Pinpoint the cell where the given text exists, returning its (x, y) midpoint coordinate. 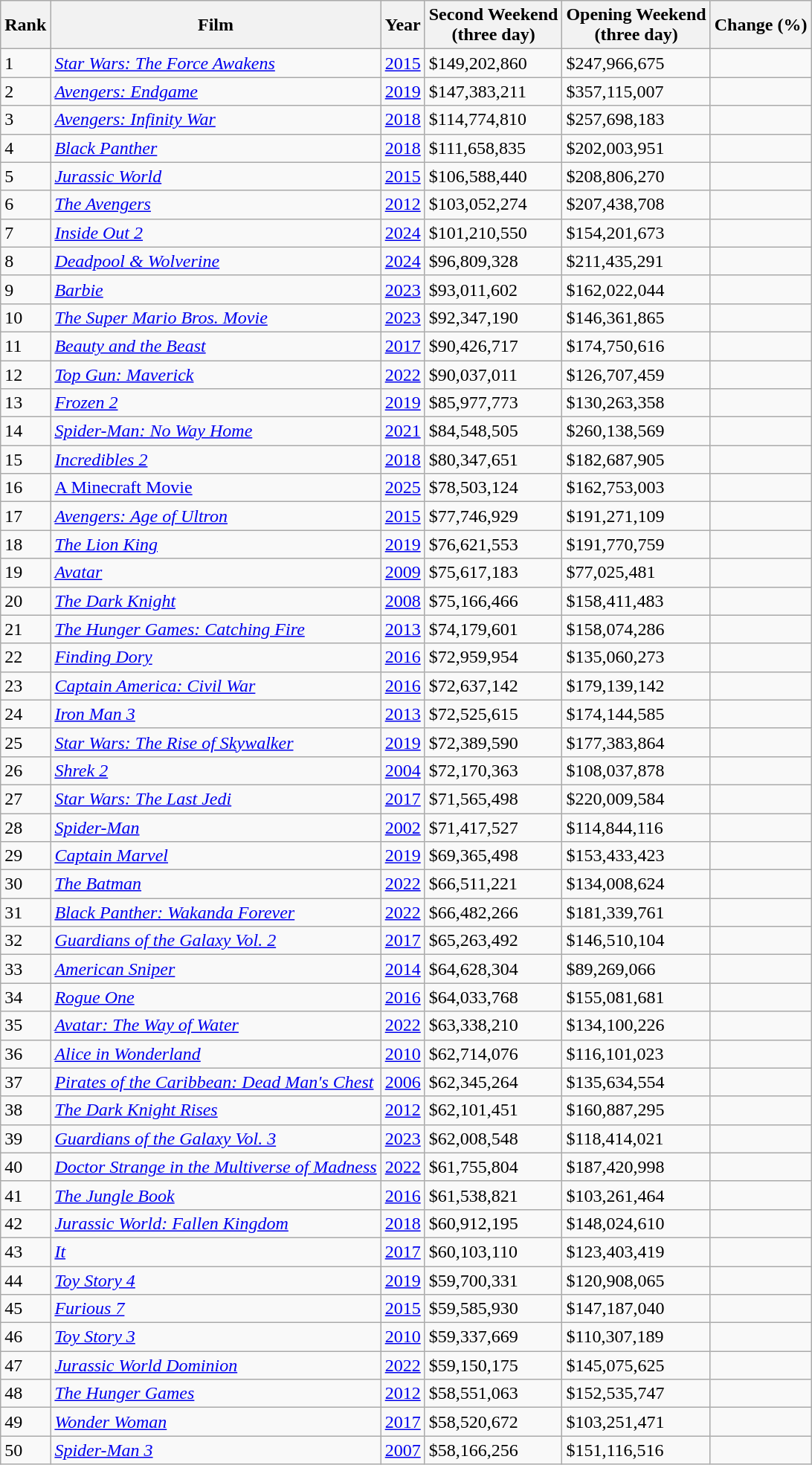
$92,347,190 (494, 318)
The Dark Knight Rises (216, 1110)
13 (25, 403)
Spider-Man: No Way Home (216, 431)
$153,433,423 (637, 856)
37 (25, 1082)
Avatar (216, 573)
22 (25, 657)
49 (25, 1422)
The Hunger Games (216, 1394)
2007 (403, 1450)
The Hunger Games: Catching Fire (216, 629)
$72,170,363 (494, 770)
$162,753,003 (637, 488)
The Batman (216, 884)
$103,261,464 (637, 1195)
42 (25, 1223)
A Minecraft Movie (216, 488)
Guardians of the Galaxy Vol. 3 (216, 1139)
$111,658,835 (494, 148)
20 (25, 601)
$90,037,011 (494, 374)
Film (216, 25)
Frozen 2 (216, 403)
$103,251,471 (637, 1422)
18 (25, 544)
$72,959,954 (494, 657)
$62,714,076 (494, 1054)
Jurassic World Dominion (216, 1365)
$80,347,651 (494, 460)
$174,144,585 (637, 714)
$93,011,602 (494, 289)
Spider-Man 3 (216, 1450)
The Jungle Book (216, 1195)
35 (25, 1025)
$59,337,669 (494, 1337)
28 (25, 828)
Star Wars: The Last Jedi (216, 799)
$187,420,998 (637, 1167)
19 (25, 573)
Spider-Man (216, 828)
$208,806,270 (637, 176)
$181,339,761 (637, 912)
$158,074,286 (637, 629)
$120,908,065 (637, 1280)
$71,565,498 (494, 799)
$118,414,021 (637, 1139)
$146,510,104 (637, 941)
2009 (403, 573)
$191,271,109 (637, 516)
Opening Weekend(three day) (637, 25)
Barbie (216, 289)
$84,548,505 (494, 431)
2004 (403, 770)
Star Wars: The Force Awakens (216, 63)
$155,081,681 (637, 997)
Iron Man 3 (216, 714)
$101,210,550 (494, 233)
$76,621,553 (494, 544)
$177,383,864 (637, 742)
$220,009,584 (637, 799)
Pirates of the Caribbean: Dead Man's Chest (216, 1082)
$71,417,527 (494, 828)
Rogue One (216, 997)
21 (25, 629)
Finding Dory (216, 657)
45 (25, 1309)
$149,202,860 (494, 63)
32 (25, 941)
Avengers: Endgame (216, 91)
9 (25, 289)
$90,426,717 (494, 346)
Year (403, 25)
Incredibles 2 (216, 460)
$114,844,116 (637, 828)
$110,307,189 (637, 1337)
$103,052,274 (494, 205)
$211,435,291 (637, 261)
43 (25, 1252)
27 (25, 799)
$147,383,211 (494, 91)
$78,503,124 (494, 488)
2 (25, 91)
31 (25, 912)
12 (25, 374)
26 (25, 770)
$62,345,264 (494, 1082)
$60,912,195 (494, 1223)
2021 (403, 431)
Jurassic World (216, 176)
Shrek 2 (216, 770)
$145,075,625 (637, 1365)
$135,634,554 (637, 1082)
Beauty and the Beast (216, 346)
33 (25, 969)
Alice in Wonderland (216, 1054)
25 (25, 742)
$191,770,759 (637, 544)
48 (25, 1394)
$66,482,266 (494, 912)
$207,438,708 (637, 205)
$72,525,615 (494, 714)
1 (25, 63)
$66,511,221 (494, 884)
$85,977,773 (494, 403)
$134,008,624 (637, 884)
2002 (403, 828)
$75,617,183 (494, 573)
2025 (403, 488)
Inside Out 2 (216, 233)
$260,138,569 (637, 431)
$58,520,672 (494, 1422)
15 (25, 460)
Second Weekend(three day) (494, 25)
Star Wars: The Rise of Skywalker (216, 742)
$62,008,548 (494, 1139)
Change (%) (761, 25)
Avengers: Age of Ultron (216, 516)
Captain America: Civil War (216, 686)
36 (25, 1054)
$114,774,810 (494, 120)
Deadpool & Wolverine (216, 261)
3 (25, 120)
$151,116,516 (637, 1450)
$357,115,007 (637, 91)
2006 (403, 1082)
$257,698,183 (637, 120)
4 (25, 148)
$89,269,066 (637, 969)
Jurassic World: Fallen Kingdom (216, 1223)
$59,700,331 (494, 1280)
30 (25, 884)
8 (25, 261)
$126,707,459 (637, 374)
17 (25, 516)
41 (25, 1195)
7 (25, 233)
$179,139,142 (637, 686)
34 (25, 997)
Guardians of the Galaxy Vol. 2 (216, 941)
Avatar: The Way of Water (216, 1025)
$182,687,905 (637, 460)
$59,585,930 (494, 1309)
It (216, 1252)
$148,024,610 (637, 1223)
The Avengers (216, 205)
$162,022,044 (637, 289)
44 (25, 1280)
$174,750,616 (637, 346)
Captain Marvel (216, 856)
10 (25, 318)
Top Gun: Maverick (216, 374)
$96,809,328 (494, 261)
40 (25, 1167)
$247,966,675 (637, 63)
$69,365,498 (494, 856)
$152,535,747 (637, 1394)
$77,025,481 (637, 573)
$64,033,768 (494, 997)
$130,263,358 (637, 403)
Black Panther: Wakanda Forever (216, 912)
$72,389,590 (494, 742)
$108,037,878 (637, 770)
$77,746,929 (494, 516)
24 (25, 714)
$58,166,256 (494, 1450)
$135,060,273 (637, 657)
2014 (403, 969)
$146,361,865 (637, 318)
$123,403,419 (637, 1252)
$106,588,440 (494, 176)
14 (25, 431)
29 (25, 856)
23 (25, 686)
$154,201,673 (637, 233)
11 (25, 346)
38 (25, 1110)
50 (25, 1450)
6 (25, 205)
$58,551,063 (494, 1394)
$134,100,226 (637, 1025)
$147,187,040 (637, 1309)
Avengers: Infinity War (216, 120)
$158,411,483 (637, 601)
$75,166,466 (494, 601)
$65,263,492 (494, 941)
Wonder Woman (216, 1422)
$116,101,023 (637, 1054)
$64,628,304 (494, 969)
16 (25, 488)
$63,338,210 (494, 1025)
$74,179,601 (494, 629)
47 (25, 1365)
$160,887,295 (637, 1110)
46 (25, 1337)
$60,103,110 (494, 1252)
$61,755,804 (494, 1167)
Toy Story 4 (216, 1280)
$72,637,142 (494, 686)
Black Panther (216, 148)
The Dark Knight (216, 601)
2008 (403, 601)
39 (25, 1139)
$61,538,821 (494, 1195)
Toy Story 3 (216, 1337)
American Sniper (216, 969)
$62,101,451 (494, 1110)
Doctor Strange in the Multiverse of Madness (216, 1167)
Furious 7 (216, 1309)
The Super Mario Bros. Movie (216, 318)
$202,003,951 (637, 148)
Rank (25, 25)
$59,150,175 (494, 1365)
5 (25, 176)
The Lion King (216, 544)
